Scan for the cell matching the given text and deliver its [x, y] coordinate at center. 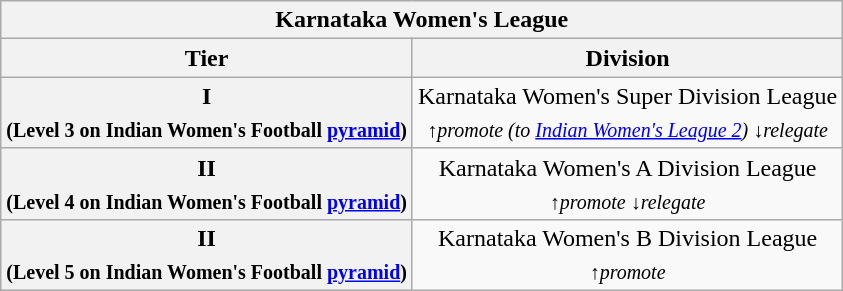
Karnataka Women's League [422, 20]
Karnataka Women's B Division League ↑promote [627, 256]
Division [627, 58]
Karnataka Women's Super Division League ↑promote (to Indian Women's League 2) ↓relegate [627, 112]
II(Level 4 on Indian Women's Football pyramid) [207, 184]
Tier [207, 58]
II(Level 5 on Indian Women's Football pyramid) [207, 256]
I(Level 3 on Indian Women's Football pyramid) [207, 112]
Karnataka Women's A Division League ↑promote ↓relegate [627, 184]
